For the text-containing cell, return its midpoint in [X, Y] coordinate format. 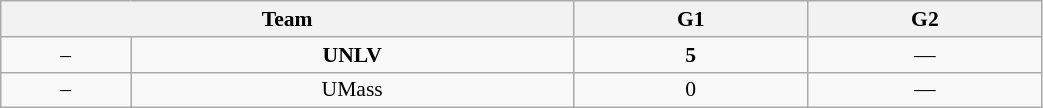
G2 [925, 19]
UMass [352, 90]
G1 [691, 19]
Team [288, 19]
5 [691, 55]
0 [691, 90]
UNLV [352, 55]
